Locate the cell with the specified text and output its (X, Y) center coordinate. 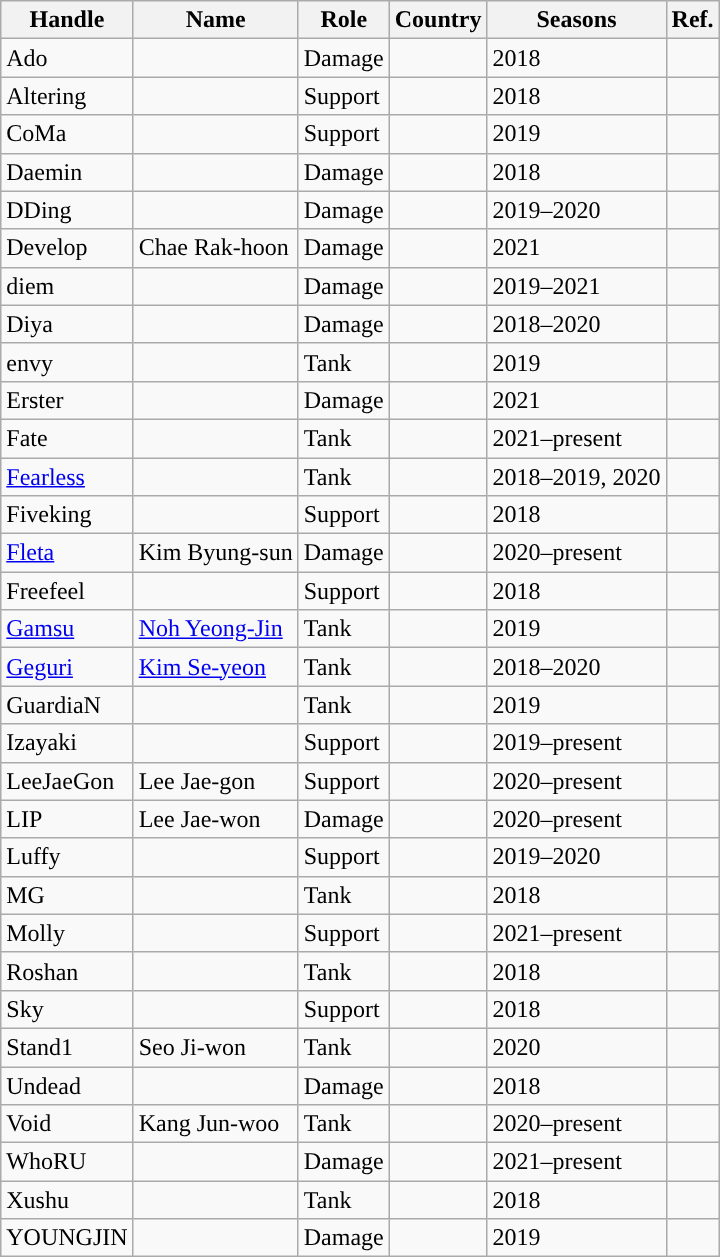
Develop (67, 248)
Ref. (692, 20)
Country (438, 20)
Void (67, 1124)
MG (67, 895)
Sky (67, 1009)
Erster (67, 400)
2020 (576, 1047)
Seo Ji-won (216, 1047)
Role (344, 20)
Fiveking (67, 515)
envy (67, 362)
Kim Byung-sun (216, 553)
Noh Yeong-Jin (216, 629)
LeeJaeGon (67, 781)
Xushu (67, 1200)
2018–2019, 2020 (576, 477)
WhoRU (67, 1162)
Stand1 (67, 1047)
Roshan (67, 971)
Kang Jun-woo (216, 1124)
diem (67, 286)
Daemin (67, 172)
Izayaki (67, 743)
Seasons (576, 20)
Name (216, 20)
DDing (67, 210)
Lee Jae-won (216, 819)
Kim Se-yeon (216, 667)
Fleta (67, 553)
2019–2021 (576, 286)
Luffy (67, 857)
Altering (67, 96)
Gamsu (67, 629)
Molly (67, 933)
Chae Rak-hoon (216, 248)
Fearless (67, 477)
Geguri (67, 667)
Undead (67, 1085)
Ado (67, 58)
YOUNGJIN (67, 1238)
Handle (67, 20)
Fate (67, 438)
GuardiaN (67, 705)
LIP (67, 819)
Diya (67, 324)
2019–present (576, 743)
Freefeel (67, 591)
Lee Jae-gon (216, 781)
CoMa (67, 134)
